Identify which cell holds the provided text, then report its [X, Y] central coordinate. 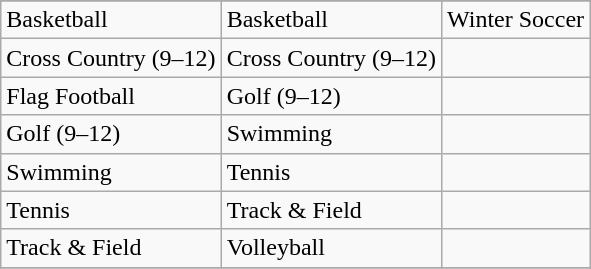
Winter Soccer [516, 20]
Flag Football [111, 96]
Volleyball [331, 248]
